For the text-containing cell, return its midpoint in (X, Y) coordinate format. 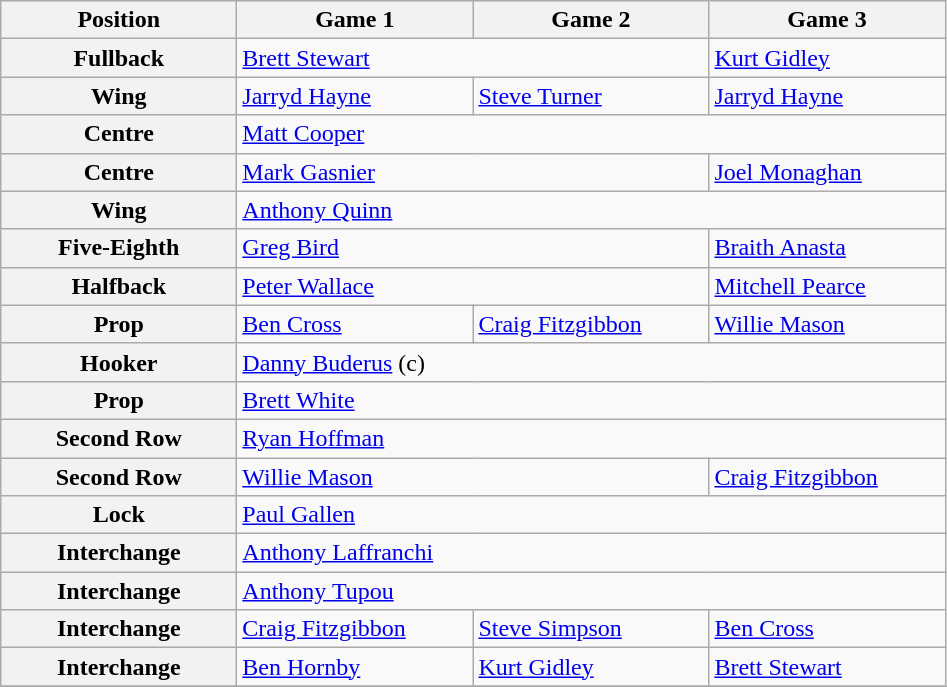
Greg Bird (473, 248)
Anthony Laffranchi (591, 553)
Mitchell Pearce (827, 286)
Braith Anasta (827, 248)
Five-Eighth (119, 248)
Game 1 (355, 20)
Anthony Quinn (591, 210)
Steve Turner (591, 96)
Peter Wallace (473, 286)
Game 2 (591, 20)
Hooker (119, 362)
Lock (119, 515)
Anthony Tupou (591, 591)
Joel Monaghan (827, 172)
Game 3 (827, 20)
Danny Buderus (c) (591, 362)
Matt Cooper (591, 134)
Brett White (591, 400)
Mark Gasnier (473, 172)
Steve Simpson (591, 629)
Paul Gallen (591, 515)
Position (119, 20)
Halfback (119, 286)
Ryan Hoffman (591, 438)
Ben Hornby (355, 667)
Fullback (119, 58)
